Extract the (X, Y) coordinate from the center of the cell holding the provided text.  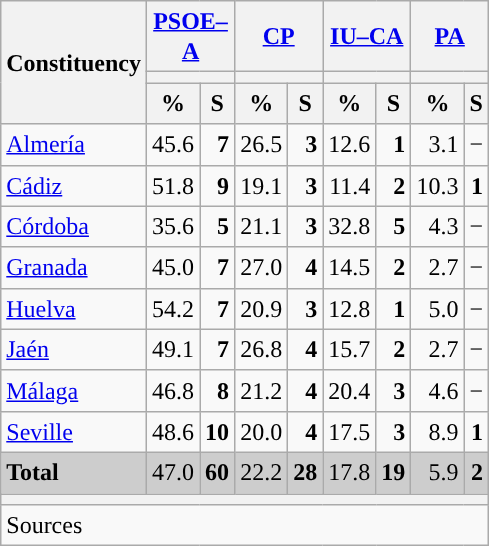
Almería (74, 144)
11.4 (350, 186)
5.9 (438, 472)
20.4 (350, 390)
51.8 (172, 186)
10.3 (438, 186)
PSOE–A (190, 36)
Granada (74, 268)
22.2 (262, 472)
15.7 (350, 350)
8.9 (438, 432)
Huelva (74, 308)
CP (279, 36)
60 (218, 472)
47.0 (172, 472)
21.1 (262, 226)
35.6 (172, 226)
Total (74, 472)
Cádiz (74, 186)
28 (306, 472)
Córdoba (74, 226)
12.6 (350, 144)
21.2 (262, 390)
45.6 (172, 144)
8 (218, 390)
PA (450, 36)
26.5 (262, 144)
12.8 (350, 308)
46.8 (172, 390)
19 (394, 472)
32.8 (350, 226)
Sources (245, 526)
26.8 (262, 350)
IU–CA (367, 36)
17.8 (350, 472)
Constituency (74, 62)
10 (218, 432)
19.1 (262, 186)
49.1 (172, 350)
48.6 (172, 432)
45.0 (172, 268)
20.0 (262, 432)
54.2 (172, 308)
27.0 (262, 268)
4.3 (438, 226)
20.9 (262, 308)
3.1 (438, 144)
9 (218, 186)
14.5 (350, 268)
17.5 (350, 432)
4.6 (438, 390)
Seville (74, 432)
Málaga (74, 390)
Jaén (74, 350)
5.0 (438, 308)
